Find where the given text appears and provide that cell's center as (x, y) coordinate. 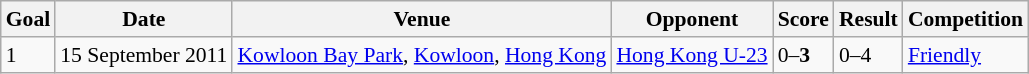
0–3 (804, 55)
Date (144, 19)
Goal (28, 19)
Venue (422, 19)
Result (868, 19)
1 (28, 55)
Hong Kong U-23 (692, 55)
Friendly (966, 55)
Score (804, 19)
Opponent (692, 19)
Competition (966, 19)
Kowloon Bay Park, Kowloon, Hong Kong (422, 55)
0–4 (868, 55)
15 September 2011 (144, 55)
